Determine the [X, Y] coordinate at the center of the cell enclosing the given text.  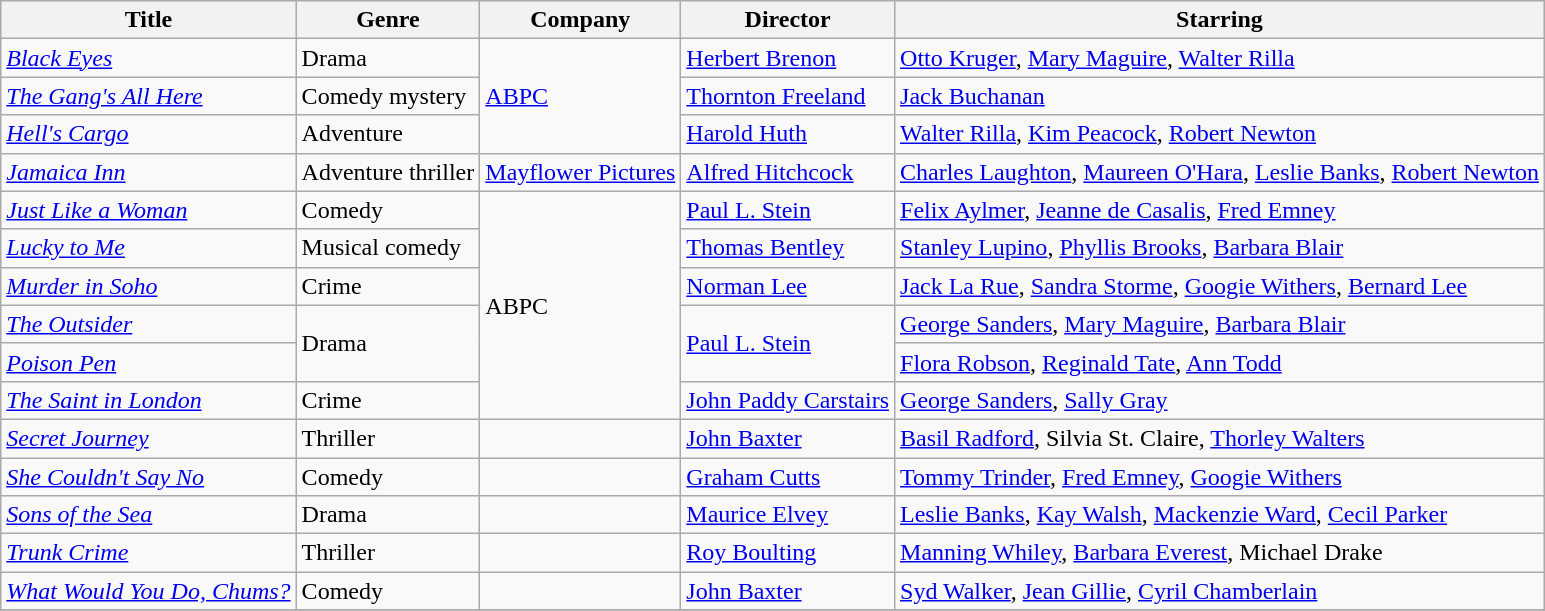
Black Eyes [148, 58]
Musical comedy [388, 248]
Graham Cutts [788, 477]
Herbert Brenon [788, 58]
The Saint in London [148, 400]
Adventure [388, 134]
Flora Robson, Reginald Tate, Ann Todd [1220, 362]
Title [148, 20]
Jamaica Inn [148, 172]
Comedy mystery [388, 96]
What Would You Do, Chums? [148, 591]
Director [788, 20]
Genre [388, 20]
Company [580, 20]
Tommy Trinder, Fred Emney, Googie Withers [1220, 477]
George Sanders, Sally Gray [1220, 400]
Otto Kruger, Mary Maguire, Walter Rilla [1220, 58]
Walter Rilla, Kim Peacock, Robert Newton [1220, 134]
Mayflower Pictures [580, 172]
Felix Aylmer, Jeanne de Casalis, Fred Emney [1220, 210]
She Couldn't Say No [148, 477]
Norman Lee [788, 286]
Starring [1220, 20]
Lucky to Me [148, 248]
Just Like a Woman [148, 210]
Charles Laughton, Maureen O'Hara, Leslie Banks, Robert Newton [1220, 172]
Alfred Hitchcock [788, 172]
George Sanders, Mary Maguire, Barbara Blair [1220, 324]
John Paddy Carstairs [788, 400]
Hell's Cargo [148, 134]
Leslie Banks, Kay Walsh, Mackenzie Ward, Cecil Parker [1220, 515]
Secret Journey [148, 438]
Jack Buchanan [1220, 96]
Murder in Soho [148, 286]
Trunk Crime [148, 553]
Harold Huth [788, 134]
Stanley Lupino, Phyllis Brooks, Barbara Blair [1220, 248]
Thomas Bentley [788, 248]
Basil Radford, Silvia St. Claire, Thorley Walters [1220, 438]
Roy Boulting [788, 553]
Poison Pen [148, 362]
Syd Walker, Jean Gillie, Cyril Chamberlain [1220, 591]
Jack La Rue, Sandra Storme, Googie Withers, Bernard Lee [1220, 286]
The Gang's All Here [148, 96]
The Outsider [148, 324]
Manning Whiley, Barbara Everest, Michael Drake [1220, 553]
Thornton Freeland [788, 96]
Adventure thriller [388, 172]
Maurice Elvey [788, 515]
Sons of the Sea [148, 515]
